Pinpoint the cell where the given text exists, returning its (X, Y) midpoint coordinate. 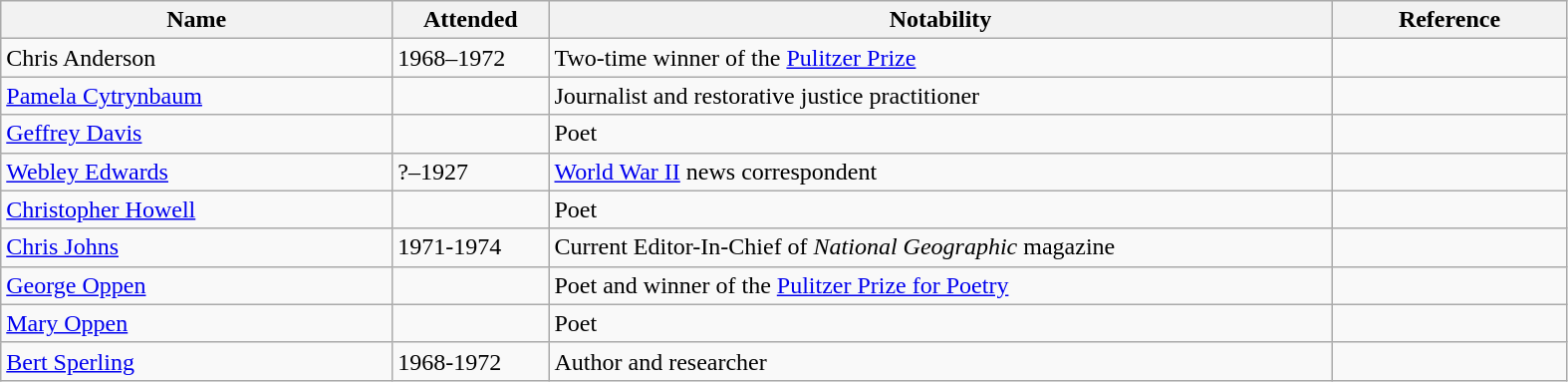
1968-1972 (470, 361)
George Oppen (197, 285)
Notability (940, 20)
Name (197, 20)
Attended (470, 20)
1968–1972 (470, 58)
Journalist and restorative justice practitioner (940, 96)
Chris Anderson (197, 58)
Poet and winner of the Pulitzer Prize for Poetry (940, 285)
1971-1974 (470, 247)
Webley Edwards (197, 172)
Current Editor-In-Chief of National Geographic magazine (940, 247)
Author and researcher (940, 361)
World War II news correspondent (940, 172)
Mary Oppen (197, 323)
Chris Johns (197, 247)
Christopher Howell (197, 209)
Bert Sperling (197, 361)
?–1927 (470, 172)
Reference (1449, 20)
Pamela Cytrynbaum (197, 96)
Geffrey Davis (197, 134)
Two-time winner of the Pulitzer Prize (940, 58)
